Output the [x, y] coordinate of the center of the cell containing the given text.  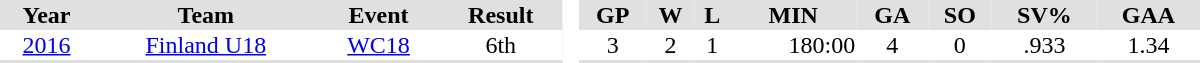
Year [46, 15]
Team [206, 15]
WC18 [379, 45]
2 [670, 45]
180:00 [794, 45]
0 [960, 45]
2016 [46, 45]
MIN [794, 15]
Finland U18 [206, 45]
1 [712, 45]
SV% [1044, 15]
GAA [1148, 15]
6th [500, 45]
W [670, 15]
4 [892, 45]
Result [500, 15]
.933 [1044, 45]
3 [613, 45]
GP [613, 15]
L [712, 15]
GA [892, 15]
SO [960, 15]
1.34 [1148, 45]
Event [379, 15]
